For the text-containing cell, return its midpoint in [x, y] coordinate format. 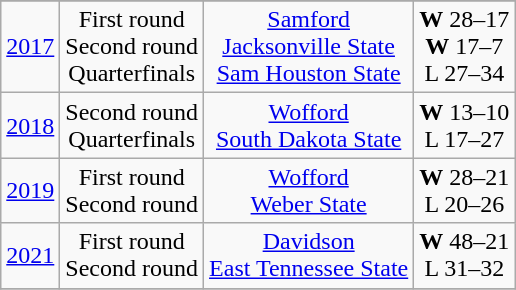
WoffordSouth Dakota State [309, 126]
WoffordWeber State [309, 190]
2018 [30, 126]
W 28–21 L 20–26 [464, 190]
First roundSecond roundQuarterfinals [132, 47]
2021 [30, 256]
SamfordJacksonville StateSam Houston State [309, 47]
2017 [30, 47]
W 28–17W 17–7 L 27–34 [464, 47]
Second roundQuarterfinals [132, 126]
W 13–10 L 17–27 [464, 126]
DavidsonEast Tennessee State [309, 256]
2019 [30, 190]
W 48–21L 31–32 [464, 256]
